Search for the cell housing the specified text and yield its (X, Y) center coordinate. 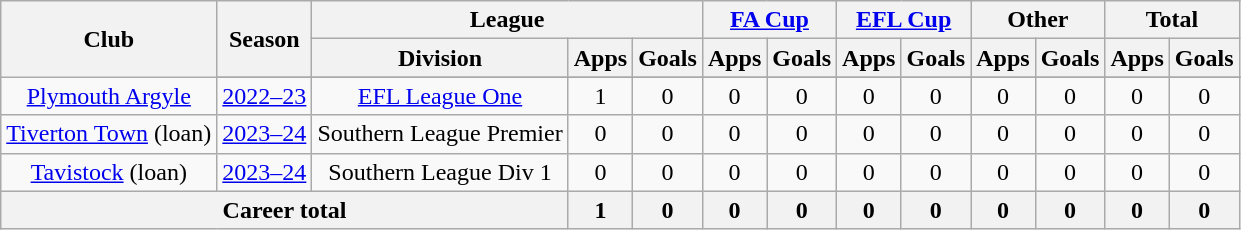
Tiverton Town (loan) (109, 134)
Other (1038, 20)
Division (440, 58)
Southern League Premier (440, 134)
Total (1172, 20)
Plymouth Argyle (109, 96)
Southern League Div 1 (440, 172)
League (507, 20)
EFL Cup (904, 20)
EFL League One (440, 96)
Club (109, 39)
2022–23 (264, 96)
FA Cup (769, 20)
Career total (284, 210)
Season (264, 39)
Tavistock (loan) (109, 172)
